Output the (x, y) coordinate of the center of the cell containing the given text.  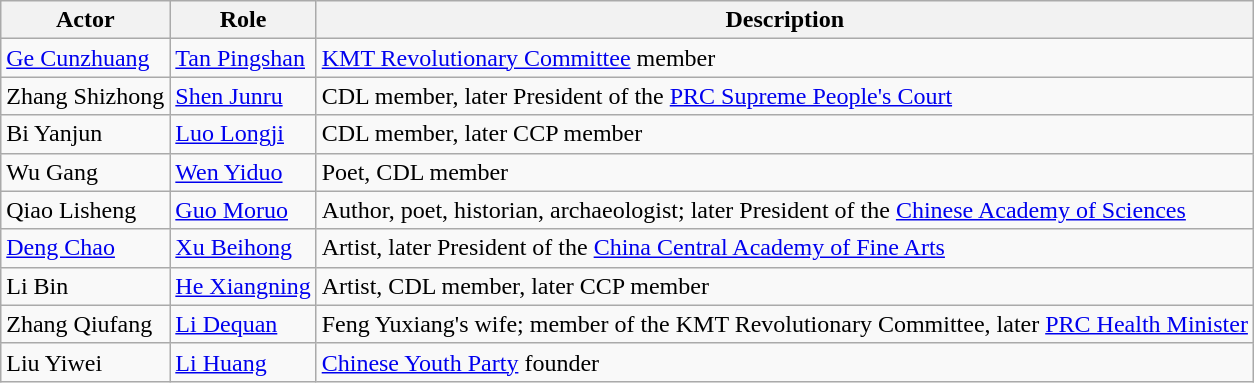
Zhang Qiufang (86, 324)
Bi Yanjun (86, 134)
Xu Beihong (243, 248)
Role (243, 20)
Artist, CDL member, later CCP member (784, 286)
Wen Yiduo (243, 172)
CDL member, later President of the PRC Supreme People's Court (784, 96)
CDL member, later CCP member (784, 134)
Liu Yiwei (86, 362)
Guo Moruo (243, 210)
He Xiangning (243, 286)
Tan Pingshan (243, 58)
Shen Junru (243, 96)
Zhang Shizhong (86, 96)
Luo Longji (243, 134)
Li Huang (243, 362)
Deng Chao (86, 248)
Qiao Lisheng (86, 210)
Li Bin (86, 286)
Chinese Youth Party founder (784, 362)
Li Dequan (243, 324)
Ge Cunzhuang (86, 58)
Wu Gang (86, 172)
Artist, later President of the China Central Academy of Fine Arts (784, 248)
Description (784, 20)
Author, poet, historian, archaeologist; later President of the Chinese Academy of Sciences (784, 210)
Feng Yuxiang's wife; member of the KMT Revolutionary Committee, later PRC Health Minister (784, 324)
Actor (86, 20)
KMT Revolutionary Committee member (784, 58)
Poet, CDL member (784, 172)
